Extract the (x, y) coordinate from the center of the cell holding the provided text.  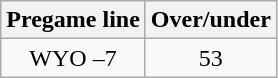
WYO –7 (74, 58)
Pregame line (74, 20)
Over/under (210, 20)
53 (210, 58)
